Extract the [X, Y] coordinate from the center of the cell holding the provided text.  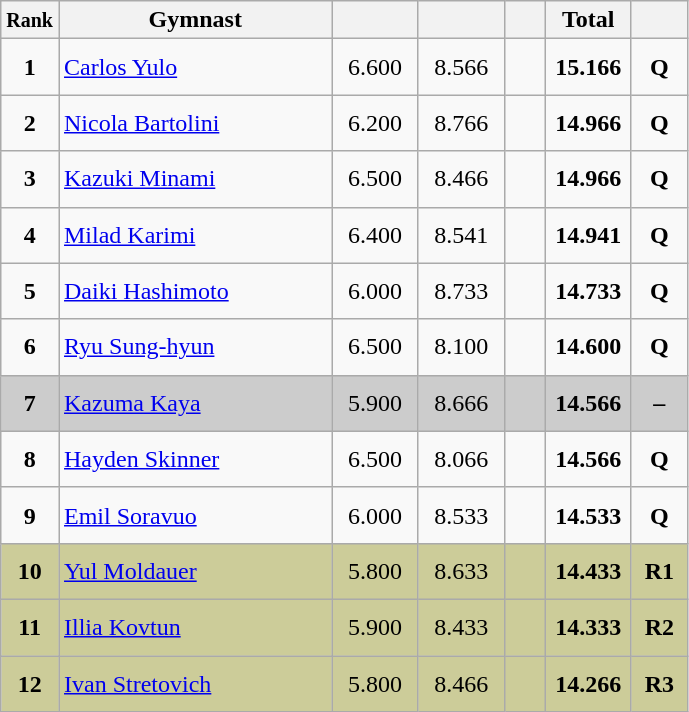
Gymnast [195, 20]
10 [30, 571]
Illia Kovtun [195, 627]
Ivan Stretovich [195, 684]
8.766 [461, 123]
14.733 [588, 291]
5 [30, 291]
4 [30, 235]
9 [30, 515]
R2 [659, 627]
2 [30, 123]
6.400 [375, 235]
11 [30, 627]
14.433 [588, 571]
14.533 [588, 515]
3 [30, 179]
14.941 [588, 235]
6.600 [375, 67]
14.333 [588, 627]
Rank [30, 20]
Daiki Hashimoto [195, 291]
8.533 [461, 515]
Kazuma Kaya [195, 403]
Yul Moldauer [195, 571]
1 [30, 67]
R3 [659, 684]
Milad Karimi [195, 235]
8.433 [461, 627]
Emil Soravuo [195, 515]
8.066 [461, 459]
8.733 [461, 291]
7 [30, 403]
14.266 [588, 684]
Kazuki Minami [195, 179]
15.166 [588, 67]
Nicola Bartolini [195, 123]
Ryu Sung-hyun [195, 347]
8.100 [461, 347]
14.600 [588, 347]
6.200 [375, 123]
– [659, 403]
12 [30, 684]
Hayden Skinner [195, 459]
R1 [659, 571]
6 [30, 347]
8.541 [461, 235]
Total [588, 20]
8.566 [461, 67]
Carlos Yulo [195, 67]
8 [30, 459]
8.633 [461, 571]
8.666 [461, 403]
